Search for the cell housing the specified text and yield its (x, y) center coordinate. 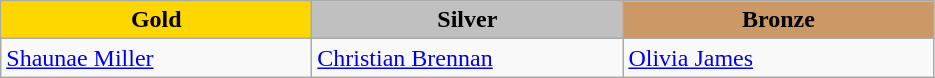
Shaunae Miller (156, 58)
Olivia James (778, 58)
Silver (468, 20)
Christian Brennan (468, 58)
Gold (156, 20)
Bronze (778, 20)
